Output the (x, y) coordinate of the center of the cell containing the given text.  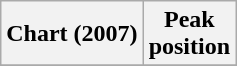
Peakposition (189, 34)
Chart (2007) (72, 34)
